For the text-containing cell, return its midpoint in [X, Y] coordinate format. 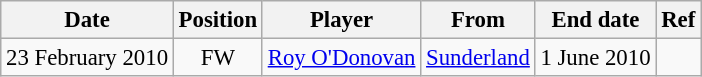
Ref [678, 20]
FW [218, 58]
Position [218, 20]
End date [596, 20]
Sunderland [478, 58]
From [478, 20]
1 June 2010 [596, 58]
23 February 2010 [88, 58]
Date [88, 20]
Player [341, 20]
Roy O'Donovan [341, 58]
